From the cell containing the given text, extract its center point as (X, Y) coordinate. 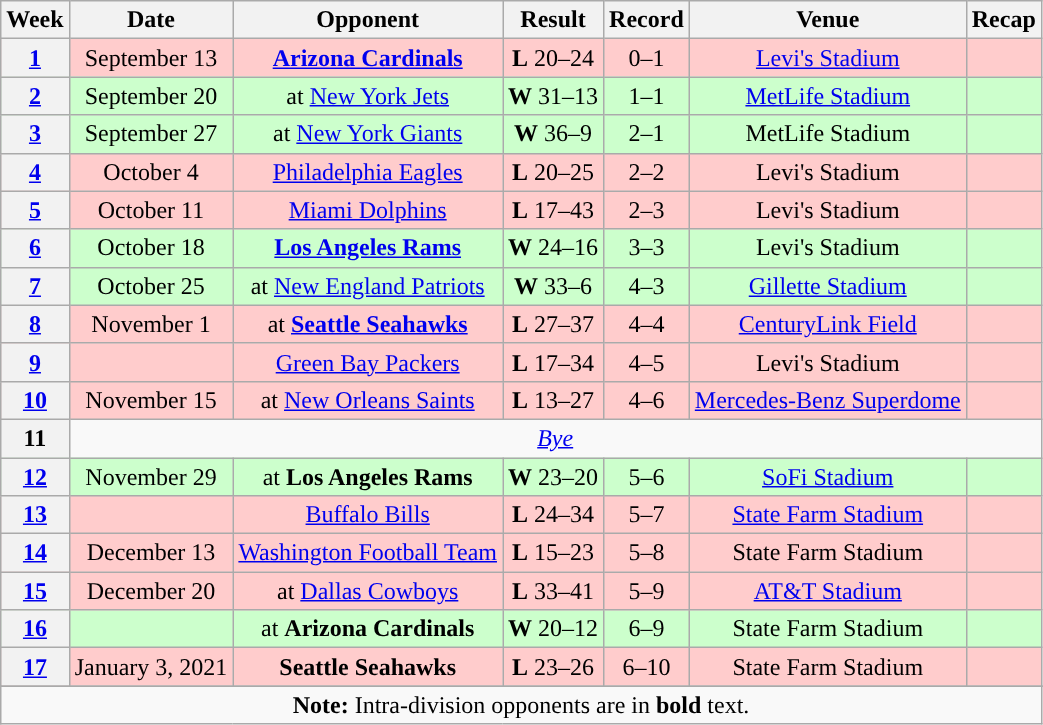
5–7 (647, 515)
at New Orleans Saints (368, 400)
at Los Angeles Rams (368, 477)
2–1 (647, 134)
6–10 (647, 667)
at Seattle Seahawks (368, 324)
10 (35, 400)
Miami Dolphins (368, 210)
September 20 (151, 96)
L 20–25 (552, 172)
Buffalo Bills (368, 515)
Week (35, 20)
at Dallas Cowboys (368, 591)
Gillette Stadium (828, 286)
4–3 (647, 286)
AT&T Stadium (828, 591)
Green Bay Packers (368, 362)
16 (35, 629)
4–6 (647, 400)
5–8 (647, 553)
L 13–27 (552, 400)
October 11 (151, 210)
November 15 (151, 400)
3–3 (647, 248)
5–9 (647, 591)
L 23–26 (552, 667)
October 18 (151, 248)
L 17–34 (552, 362)
Recap (1004, 20)
W 23–20 (552, 477)
November 29 (151, 477)
8 (35, 324)
W 24–16 (552, 248)
September 27 (151, 134)
0–1 (647, 58)
L 17–43 (552, 210)
Opponent (368, 20)
2–3 (647, 210)
3 (35, 134)
4–5 (647, 362)
W 33–6 (552, 286)
L 24–34 (552, 515)
W 36–9 (552, 134)
5–6 (647, 477)
November 1 (151, 324)
L 33–41 (552, 591)
January 3, 2021 (151, 667)
12 (35, 477)
4–4 (647, 324)
Los Angeles Rams (368, 248)
Seattle Seahawks (368, 667)
14 (35, 553)
October 4 (151, 172)
Washington Football Team (368, 553)
6–9 (647, 629)
Note: Intra-division opponents are in bold text. (522, 705)
September 13 (151, 58)
4 (35, 172)
1–1 (647, 96)
Result (552, 20)
1 (35, 58)
6 (35, 248)
13 (35, 515)
Arizona Cardinals (368, 58)
December 20 (151, 591)
5 (35, 210)
CenturyLink Field (828, 324)
SoFi Stadium (828, 477)
W 20–12 (552, 629)
Record (647, 20)
October 25 (151, 286)
at New York Jets (368, 96)
Philadelphia Eagles (368, 172)
7 (35, 286)
Bye (555, 438)
W 31–13 (552, 96)
L 15–23 (552, 553)
at Arizona Cardinals (368, 629)
L 20–24 (552, 58)
Venue (828, 20)
at New York Giants (368, 134)
9 (35, 362)
at New England Patriots (368, 286)
Date (151, 20)
2 (35, 96)
Mercedes-Benz Superdome (828, 400)
L 27–37 (552, 324)
11 (35, 438)
2–2 (647, 172)
December 13 (151, 553)
17 (35, 667)
15 (35, 591)
